Search for the cell housing the specified text and yield its [x, y] center coordinate. 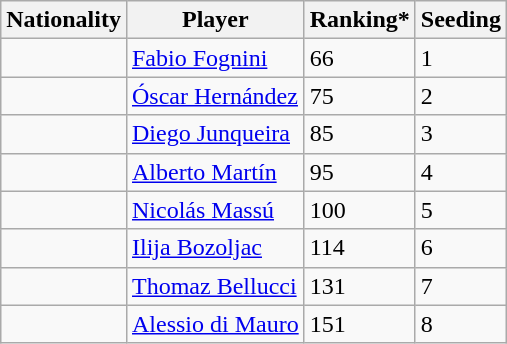
2 [460, 96]
Óscar Hernández [215, 96]
131 [360, 286]
8 [460, 324]
Player [215, 20]
Seeding [460, 20]
7 [460, 286]
Diego Junqueira [215, 134]
151 [360, 324]
5 [460, 210]
Nationality [64, 20]
4 [460, 172]
95 [360, 172]
1 [460, 58]
Fabio Fognini [215, 58]
Ranking* [360, 20]
Alberto Martín [215, 172]
114 [360, 248]
Nicolás Massú [215, 210]
Alessio di Mauro [215, 324]
66 [360, 58]
75 [360, 96]
6 [460, 248]
Thomaz Bellucci [215, 286]
3 [460, 134]
85 [360, 134]
100 [360, 210]
Ilija Bozoljac [215, 248]
